Extract the [X, Y] coordinate from the center of the cell holding the provided text.  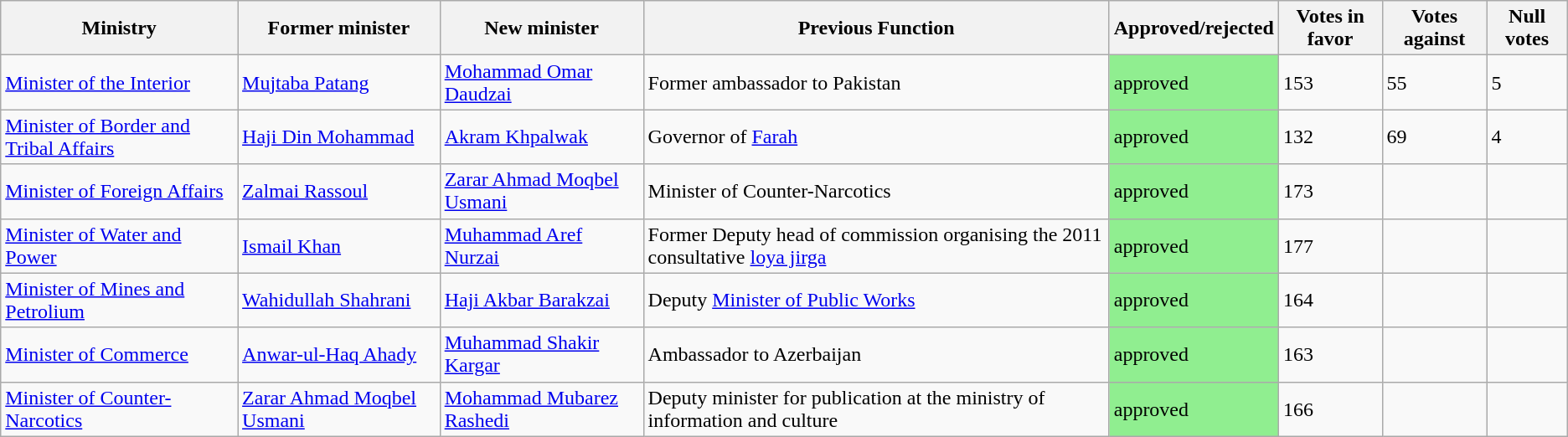
Akram Khpalwak [541, 137]
Anwar-ul-Haq Ahady [339, 355]
153 [1330, 82]
New minister [541, 28]
Minister of Border and Tribal Affairs [119, 137]
173 [1330, 191]
Muhammad Aref Nurzai [541, 246]
Haji Akbar Barakzai [541, 300]
Minister of Water and Power [119, 246]
Votes in favor [1330, 28]
Governor of Farah [876, 137]
Minister of Commerce [119, 355]
Former minister [339, 28]
Minister of Foreign Affairs [119, 191]
Haji Din Mohammad [339, 137]
Minister of the Interior [119, 82]
Minister of Mines and Petrolium [119, 300]
164 [1330, 300]
177 [1330, 246]
Deputy minister for publication at the ministry of information and culture [876, 409]
Deputy Minister of Public Works [876, 300]
Mohammad Omar Daudzai [541, 82]
Zalmai Rassoul [339, 191]
Wahidullah Shahrani [339, 300]
166 [1330, 409]
Votes against [1434, 28]
132 [1330, 137]
4 [1527, 137]
Null votes [1527, 28]
Ambassador to Azerbaijan [876, 355]
Mohammad Mubarez Rashedi [541, 409]
69 [1434, 137]
Muhammad Shakir Kargar [541, 355]
Ministry [119, 28]
Ismail Khan [339, 246]
163 [1330, 355]
Mujtaba Patang [339, 82]
5 [1527, 82]
55 [1434, 82]
Previous Function [876, 28]
Former ambassador to Pakistan [876, 82]
Former Deputy head of commission organising the 2011 consultative loya jirga [876, 246]
Approved/rejected [1194, 28]
